Scan for the cell matching the given text and deliver its [X, Y] coordinate at center. 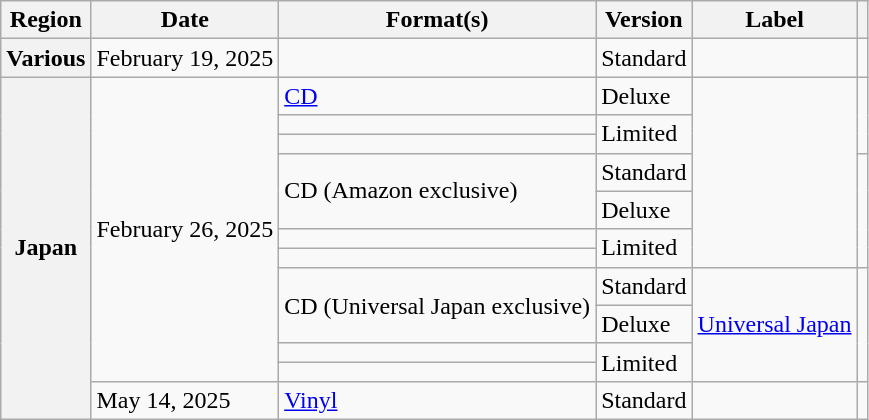
CD (Universal Japan exclusive) [438, 305]
Vinyl [438, 400]
CD [438, 96]
CD (Amazon exclusive) [438, 191]
Universal Japan [774, 324]
Label [774, 20]
May 14, 2025 [185, 400]
Japan [46, 248]
Date [185, 20]
Region [46, 20]
Version [644, 20]
February 19, 2025 [185, 58]
February 26, 2025 [185, 229]
Various [46, 58]
Format(s) [438, 20]
